Detect which cell encompasses the target text, then output its (x, y) center coordinate. 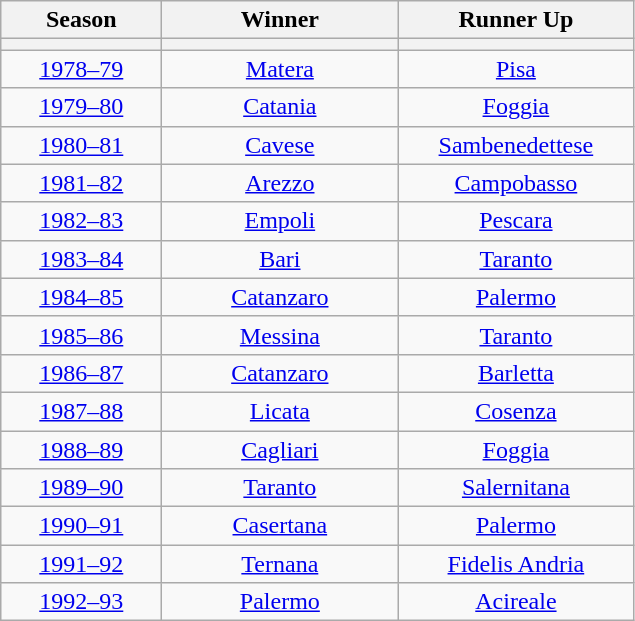
1982–83 (82, 221)
1981–82 (82, 183)
1984–85 (82, 297)
Barletta (516, 373)
Acireale (516, 602)
Pescara (516, 221)
1991–92 (82, 564)
1980–81 (82, 145)
Matera (280, 69)
Arezzo (280, 183)
1987–88 (82, 411)
Casertana (280, 526)
Runner Up (516, 20)
1989–90 (82, 488)
Pisa (516, 69)
1988–89 (82, 449)
Cosenza (516, 411)
1978–79 (82, 69)
Salernitana (516, 488)
Messina (280, 335)
Winner (280, 20)
1990–91 (82, 526)
1985–86 (82, 335)
Cagliari (280, 449)
Ternana (280, 564)
Sambenedettese (516, 145)
Catania (280, 107)
Empoli (280, 221)
1979–80 (82, 107)
Cavese (280, 145)
Campobasso (516, 183)
Licata (280, 411)
Season (82, 20)
1986–87 (82, 373)
1992–93 (82, 602)
Bari (280, 259)
1983–84 (82, 259)
Fidelis Andria (516, 564)
